Capture the cell that displays the provided text and extract its [x, y] central coordinate. 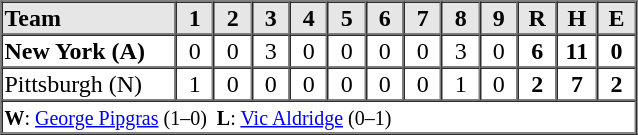
4 [309, 18]
11 [577, 50]
Pittsburgh (N) [89, 84]
H [577, 18]
5 [347, 18]
W: George Pipgras (1–0) L: Vic Aldridge (0–1) [319, 116]
8 [461, 18]
E [616, 18]
R [538, 18]
New York (A) [89, 50]
Team [89, 18]
9 [499, 18]
